Provide the (x, y) coordinate of the cell's center where the given text is located.  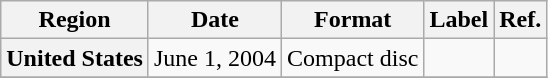
Compact disc (353, 58)
Format (353, 20)
Date (214, 20)
June 1, 2004 (214, 58)
Label (459, 20)
Region (75, 20)
Ref. (520, 20)
United States (75, 58)
